Capture the cell that displays the provided text and extract its [x, y] central coordinate. 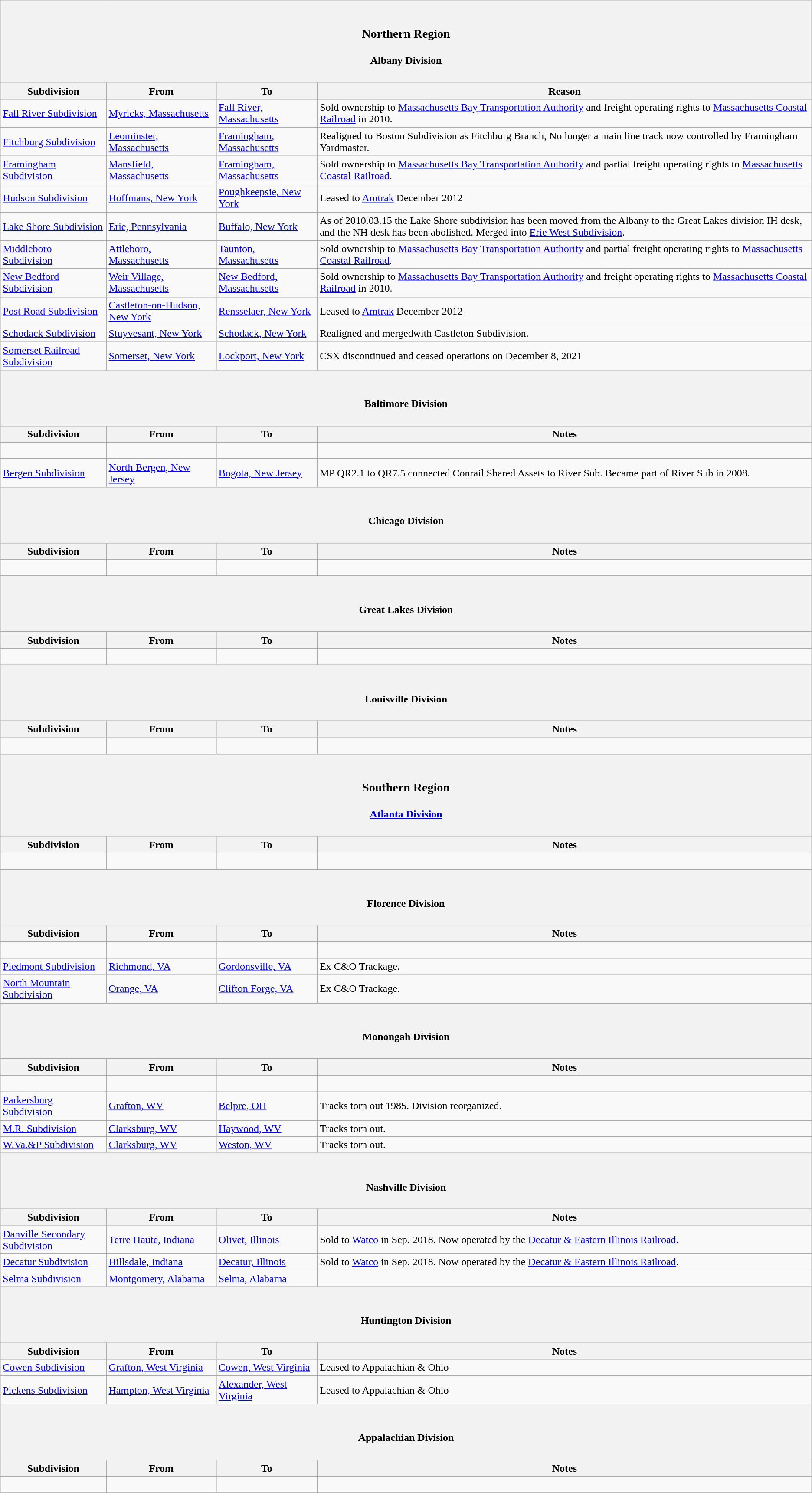
Florence Division [406, 897]
Hillsdale, Indiana [161, 1262]
Danville Secondary Subdivision [53, 1240]
Selma Subdivision [53, 1279]
Attleboro, Massachusetts [161, 254]
Fall River, Massachusetts [266, 114]
Parkersburg Subdivision [53, 1106]
North Mountain Subdivision [53, 988]
Buffalo, New York [266, 226]
Castleton-on-Hudson, New York [161, 311]
Poughkeepsie, New York [266, 198]
Erie, Pennsylvania [161, 226]
Decatur, Illinois [266, 1262]
Terre Haute, Indiana [161, 1240]
Taunton, Massachusetts [266, 254]
Mansfield, Massachusetts [161, 170]
Middleboro Subdivision [53, 254]
Richmond, VA [161, 966]
Bergen Subdivision [53, 473]
Realigned and mergedwith Castleton Subdivision. [565, 333]
Somerset, New York [161, 356]
Huntington Division [406, 1315]
Northern RegionAlbany Division [406, 42]
Lake Shore Subdivision [53, 226]
Great Lakes Division [406, 604]
Monongah Division [406, 1031]
Bogota, New Jersey [266, 473]
North Bergen, New Jersey [161, 473]
Appalachian Division [406, 1432]
Olivet, Illinois [266, 1240]
Fitchburg Subdivision [53, 141]
W.Va.&P Subdivision [53, 1145]
Grafton, WV [161, 1106]
Pickens Subdivision [53, 1390]
Rensselaer, New York [266, 311]
Framingham Subdivision [53, 170]
Lockport, New York [266, 356]
MP QR2.1 to QR7.5 connected Conrail Shared Assets to River Sub. Became part of River Sub in 2008. [565, 473]
Montgomery, Alabama [161, 1279]
Schodack, New York [266, 333]
New Bedford Subdivision [53, 283]
Cowen, West Virginia [266, 1368]
Somerset Railroad Subdivision [53, 356]
Post Road Subdivision [53, 311]
Southern RegionAtlanta Division [406, 795]
Hudson Subdivision [53, 198]
M.R. Subdivision [53, 1129]
Baltimore Division [406, 397]
Clifton Forge, VA [266, 988]
Haywood, WV [266, 1129]
New Bedford, Massachusetts [266, 283]
Cowen Subdivision [53, 1368]
Belpre, OH [266, 1106]
Leominster, Massachusetts [161, 141]
Nashville Division [406, 1181]
CSX discontinued and ceased operations on December 8, 2021 [565, 356]
Gordonsville, VA [266, 966]
Grafton, West Virginia [161, 1368]
Myricks, Massachusetts [161, 114]
Louisville Division [406, 692]
Piedmont Subdivision [53, 966]
Weston, WV [266, 1145]
Hoffmans, New York [161, 198]
Alexander, West Virginia [266, 1390]
Orange, VA [161, 988]
Fall River Subdivision [53, 114]
Stuyvesant, New York [161, 333]
Hampton, West Virginia [161, 1390]
Reason [565, 91]
Realigned to Boston Subdivision as Fitchburg Branch, No longer a main line track now controlled by Framingham Yardmaster. [565, 141]
Chicago Division [406, 515]
Selma, Alabama [266, 1279]
Weir Village, Massachusetts [161, 283]
Schodack Subdivision [53, 333]
Tracks torn out 1985. Division reorganized. [565, 1106]
Decatur Subdivision [53, 1262]
